Locate the cell with the specified text and output its (X, Y) center coordinate. 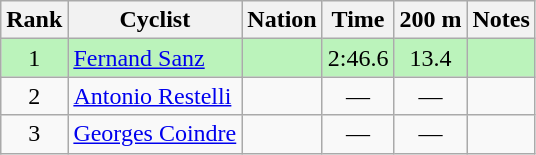
200 m (430, 20)
2:46.6 (358, 58)
Georges Coindre (155, 134)
Fernand Sanz (155, 58)
2 (34, 96)
Rank (34, 20)
Time (358, 20)
Antonio Restelli (155, 96)
13.4 (430, 58)
3 (34, 134)
1 (34, 58)
Notes (501, 20)
Nation (282, 20)
Cyclist (155, 20)
